From the cell containing the given text, extract its center point as (x, y) coordinate. 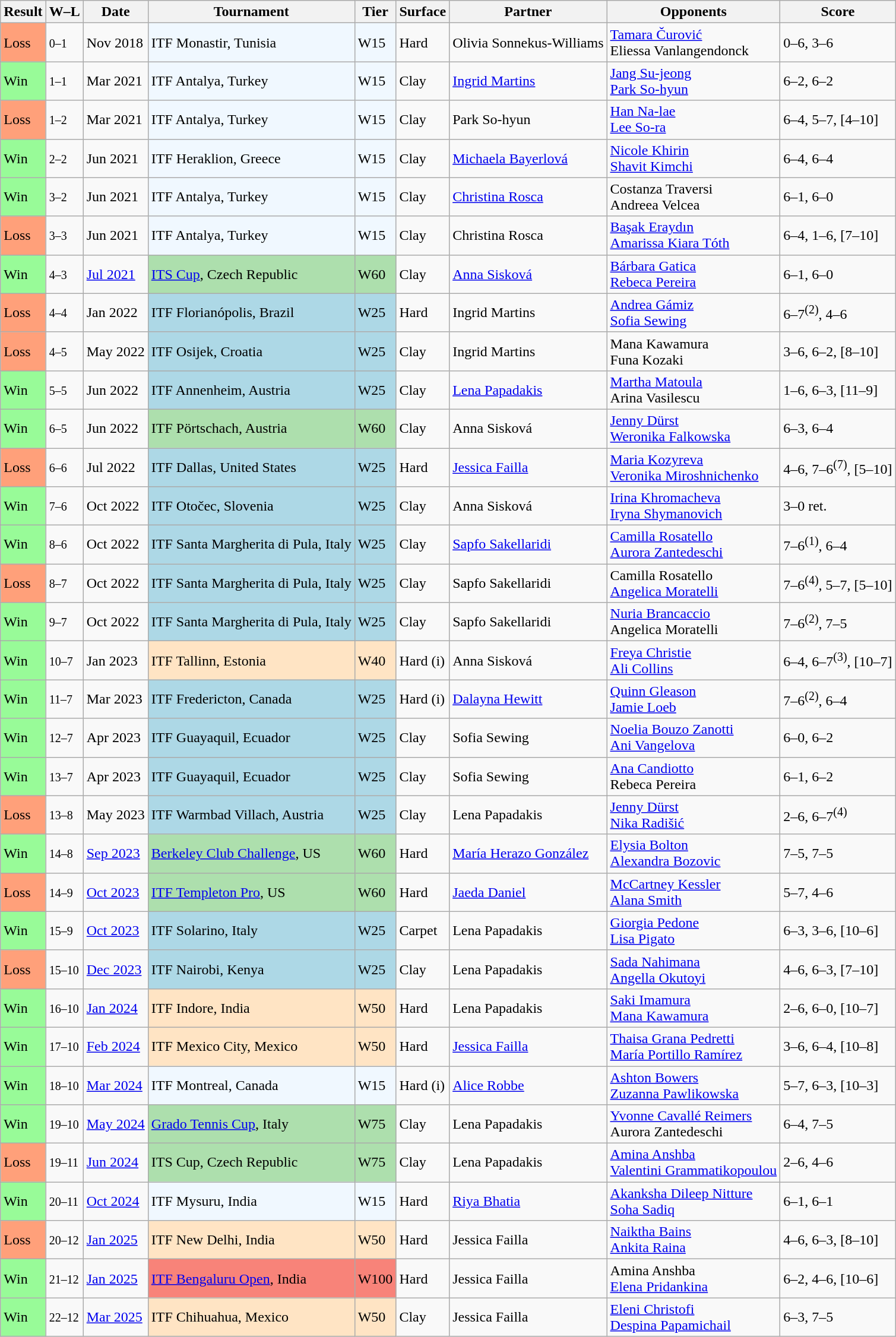
6–2, 4–6, [10–6] (838, 1279)
4–3 (64, 274)
Berkeley Club Challenge, US (251, 854)
17–10 (64, 1046)
6–7(2), 4–6 (838, 312)
6–4, 1–6, [7–10] (838, 235)
Jenny Dürst Nika Radišić (694, 815)
W–L (64, 12)
Jan 2023 (115, 660)
3–3 (64, 235)
May 2022 (115, 351)
Riya Bhatia (528, 1202)
McCartney Kessler Alana Smith (694, 892)
13–7 (64, 777)
4–6, 6–3, [7–10] (838, 969)
Dec 2023 (115, 969)
Carpet (423, 931)
7–6(2), 7–5 (838, 622)
3–2 (64, 197)
13–8 (64, 815)
W40 (375, 660)
Nicole Khirin Shavit Kimchi (694, 158)
Tournament (251, 12)
7–6(4), 5–7, [5–10] (838, 583)
20–11 (64, 1202)
Mana Kawamura Funa Kozaki (694, 351)
ITF Indore, India (251, 1008)
Mar 2025 (115, 1317)
Dalayna Hewitt (528, 699)
11–7 (64, 699)
Score (838, 12)
14–8 (64, 854)
Surface (423, 12)
Freya Christie Ali Collins (694, 660)
ITF Dallas, United States (251, 467)
6–1, 6–2 (838, 777)
1–2 (64, 120)
6–1, 6–1 (838, 1202)
1–1 (64, 81)
Thaisa Grana Pedretti María Portillo Ramírez (694, 1046)
ITF Templeton Pro, US (251, 892)
Date (115, 12)
ITF Pörtschach, Austria (251, 429)
Eleni Christofi Despina Papamichail (694, 1317)
Sep 2023 (115, 854)
Martha Matoula Arina Vasilescu (694, 389)
6–3, 3–6, [10–6] (838, 931)
4–4 (64, 312)
Jul 2021 (115, 274)
ITF Solarino, Italy (251, 931)
Nov 2018 (115, 43)
Michaela Bayerlová (528, 158)
15–10 (64, 969)
Jul 2022 (115, 467)
7–5, 7–5 (838, 854)
ITF Annenheim, Austria (251, 389)
Jang Su-jeong Park So-hyun (694, 81)
6–5 (64, 429)
20–12 (64, 1240)
Jan 2022 (115, 312)
Akanksha Dileep Nitture Soha Sadiq (694, 1202)
Han Na-lae Lee So-ra (694, 120)
4–5 (64, 351)
Yvonne Cavallé Reimers Aurora Zantedeschi (694, 1124)
ITF Florianópolis, Brazil (251, 312)
0–1 (64, 43)
10–7 (64, 660)
ITF Otočec, Slovenia (251, 506)
Ana Candiotto Rebeca Pereira (694, 777)
Saki Imamura Mana Kawamura (694, 1008)
ITF Bengaluru Open, India (251, 1279)
18–10 (64, 1085)
Sada Nahimana Angella Okutoyi (694, 969)
ITF Chihuahua, Mexico (251, 1317)
4–6, 7–6(7), [5–10] (838, 467)
Oct 2024 (115, 1202)
Jenny Dürst Weronika Falkowska (694, 429)
16–10 (64, 1008)
6–0, 6–2 (838, 737)
7–6(2), 6–4 (838, 699)
6–4, 7–5 (838, 1124)
Giorgia Pedone Lisa Pigato (694, 931)
8–6 (64, 545)
Camilla Rosatello Aurora Zantedeschi (694, 545)
9–7 (64, 622)
ITF Monastir, Tunisia (251, 43)
May 2024 (115, 1124)
6–2, 6–2 (838, 81)
2–6, 6–0, [10–7] (838, 1008)
2–6, 6–7(4) (838, 815)
Jun 2024 (115, 1162)
Result (23, 12)
Nuria Brancaccio Angelica Moratelli (694, 622)
Partner (528, 12)
ITF Montreal, Canada (251, 1085)
5–7, 4–6 (838, 892)
Quinn Gleason Jamie Loeb (694, 699)
3–0 ret. (838, 506)
Grado Tennis Cup, Italy (251, 1124)
Elysia Bolton Alexandra Bozovic (694, 854)
María Herazo González (528, 854)
Naiktha Bains Ankita Raina (694, 1240)
22–12 (64, 1317)
6–4, 6–7(3), [10–7] (838, 660)
7–6(1), 6–4 (838, 545)
May 2023 (115, 815)
Park So-hyun (528, 120)
6–6 (64, 467)
Feb 2024 (115, 1046)
Jaeda Daniel (528, 892)
Ashton Bowers Zuzanna Pawlikowska (694, 1085)
Irina Khromacheva Iryna Shymanovich (694, 506)
ITF Warmbad Villach, Austria (251, 815)
Amina Anshba Valentini Grammatikopoulou (694, 1162)
ITF Tallinn, Estonia (251, 660)
19–10 (64, 1124)
Camilla Rosatello Angelica Moratelli (694, 583)
Tier (375, 12)
2–6, 4–6 (838, 1162)
W100 (375, 1279)
Maria Kozyreva Veronika Miroshnichenko (694, 467)
Alice Robbe (528, 1085)
Mar 2024 (115, 1085)
6–3, 6–4 (838, 429)
Bárbara Gatica Rebeca Pereira (694, 274)
5–7, 6–3, [10–3] (838, 1085)
7–6 (64, 506)
Costanza Traversi Andreea Velcea (694, 197)
0–6, 3–6 (838, 43)
Tamara Čurović Eliessa Vanlangendonck (694, 43)
ITF Heraklion, Greece (251, 158)
Amina Anshba Elena Pridankina (694, 1279)
ITF Mysuru, India (251, 1202)
ITF Mexico City, Mexico (251, 1046)
Mar 2023 (115, 699)
3–6, 6–2, [8–10] (838, 351)
19–11 (64, 1162)
Başak Eraydın Amarissa Kiara Tóth (694, 235)
6–4, 6–4 (838, 158)
4–6, 6–3, [8–10] (838, 1240)
6–3, 7–5 (838, 1317)
8–7 (64, 583)
ITF Nairobi, Kenya (251, 969)
21–12 (64, 1279)
ITF Osijek, Croatia (251, 351)
Andrea Gámiz Sofia Sewing (694, 312)
Jan 2024 (115, 1008)
5–5 (64, 389)
Olivia Sonnekus-Williams (528, 43)
2–2 (64, 158)
Opponents (694, 12)
6–4, 5–7, [4–10] (838, 120)
15–9 (64, 931)
ITF New Delhi, India (251, 1240)
Noelia Bouzo Zanotti Ani Vangelova (694, 737)
3–6, 6–4, [10–8] (838, 1046)
1–6, 6–3, [11–9] (838, 389)
14–9 (64, 892)
12–7 (64, 737)
ITF Fredericton, Canada (251, 699)
